Detect which cell encompasses the target text, then output its (X, Y) center coordinate. 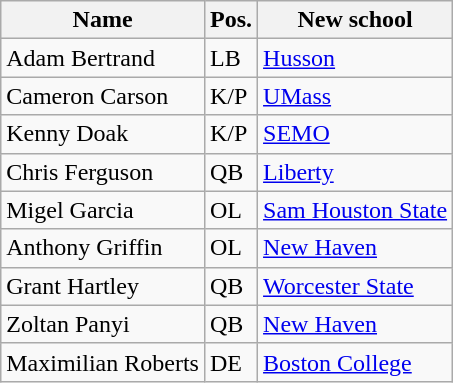
Pos. (230, 20)
Grant Hartley (103, 286)
UMass (356, 96)
Liberty (356, 172)
Name (103, 20)
SEMO (356, 134)
Husson (356, 58)
Adam Bertrand (103, 58)
Zoltan Panyi (103, 324)
Maximilian Roberts (103, 362)
New school (356, 20)
Migel Garcia (103, 210)
Kenny Doak (103, 134)
Boston College (356, 362)
Sam Houston State (356, 210)
Cameron Carson (103, 96)
Chris Ferguson (103, 172)
Anthony Griffin (103, 248)
DE (230, 362)
Worcester State (356, 286)
LB (230, 58)
